Identify which cell holds the provided text, then report its [x, y] central coordinate. 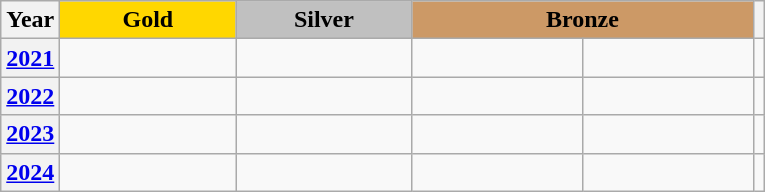
2024 [30, 172]
2023 [30, 134]
2022 [30, 96]
2021 [30, 58]
Silver [324, 20]
Bronze [582, 20]
Gold [148, 20]
Year [30, 20]
